For the text-containing cell, return its midpoint in (X, Y) coordinate format. 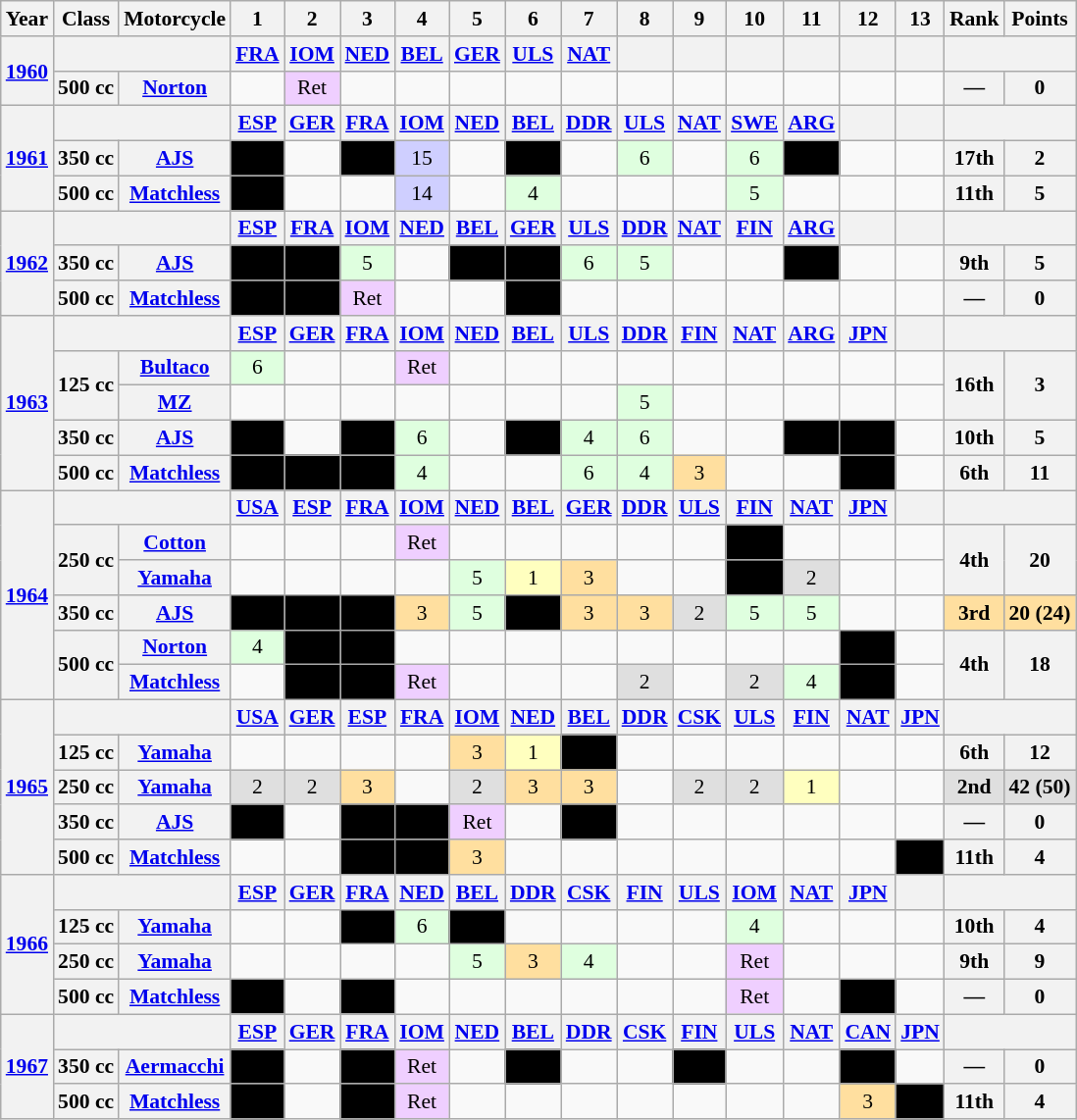
Aermacchi (175, 1067)
20 (1040, 561)
CAN (867, 1032)
17th (975, 159)
20 (24) (1040, 613)
Points (1040, 19)
1963 (27, 403)
13 (920, 19)
Year (27, 19)
Rank (975, 19)
1960 (27, 71)
1961 (27, 159)
Motorcycle (175, 19)
18 (1040, 665)
1966 (27, 944)
14 (422, 193)
1967 (27, 1067)
3rd (975, 613)
7 (589, 19)
Bultaco (175, 368)
10 (754, 19)
Class (86, 19)
8 (645, 19)
2nd (975, 788)
1962 (27, 263)
16th (975, 384)
15 (422, 159)
1965 (27, 788)
MZ (175, 403)
42 (50) (1040, 788)
1964 (27, 595)
SWE (754, 124)
Cotton (175, 543)
